From the cell containing the given text, extract its center point as [X, Y] coordinate. 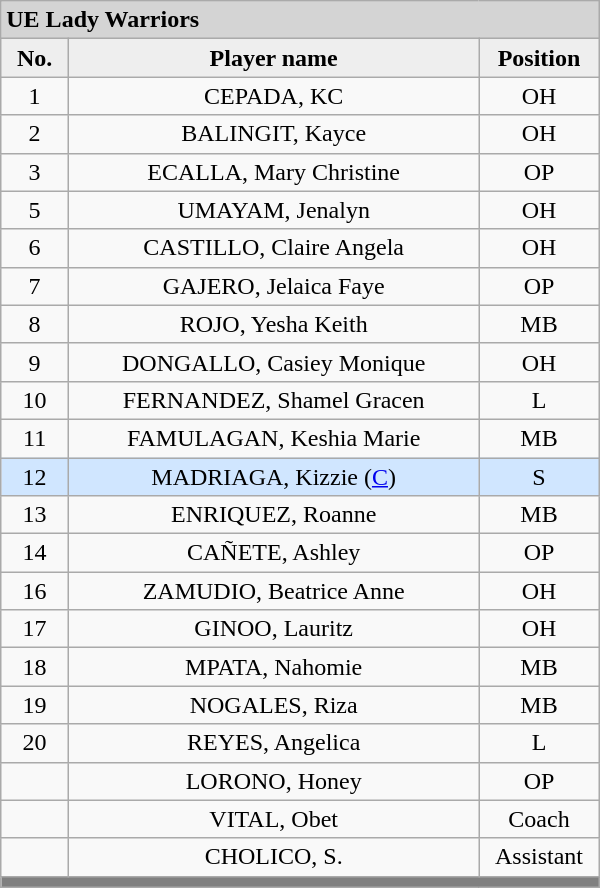
5 [35, 210]
19 [35, 705]
17 [35, 629]
3 [35, 172]
14 [35, 553]
REYES, Angelica [274, 743]
FERNANDEZ, Shamel Gracen [274, 400]
UE Lady Warriors [300, 20]
2 [35, 134]
DONGALLO, Casiey Monique [274, 362]
Assistant [539, 857]
Position [539, 58]
ECALLA, Mary Christine [274, 172]
6 [35, 248]
Coach [539, 819]
13 [35, 515]
1 [35, 96]
No. [35, 58]
CAÑETE, Ashley [274, 553]
VITAL, Obet [274, 819]
GINOO, Lauritz [274, 629]
7 [35, 286]
MADRIAGA, Kizzie (C) [274, 477]
18 [35, 667]
Player name [274, 58]
FAMULAGAN, Keshia Marie [274, 438]
20 [35, 743]
8 [35, 324]
NOGALES, Riza [274, 705]
ROJO, Yesha Keith [274, 324]
CEPADA, KC [274, 96]
S [539, 477]
16 [35, 591]
ENRIQUEZ, Roanne [274, 515]
10 [35, 400]
ZAMUDIO, Beatrice Anne [274, 591]
BALINGIT, Kayce [274, 134]
11 [35, 438]
CASTILLO, Claire Angela [274, 248]
12 [35, 477]
CHOLICO, S. [274, 857]
LORONO, Honey [274, 781]
UMAYAM, Jenalyn [274, 210]
GAJERO, Jelaica Faye [274, 286]
9 [35, 362]
MPATA, Nahomie [274, 667]
